Scan for the cell matching the given text and deliver its [x, y] coordinate at center. 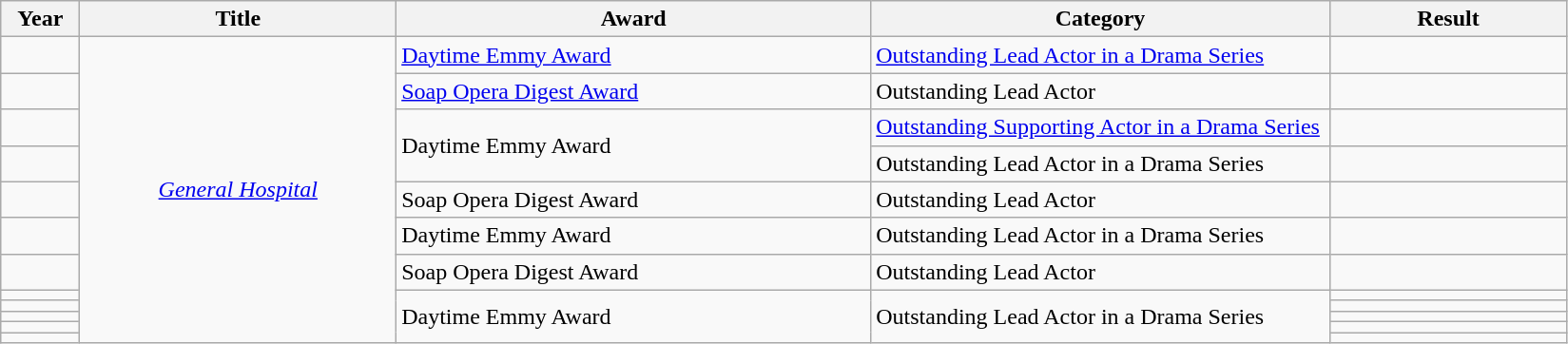
Result [1448, 19]
Outstanding Supporting Actor in a Drama Series [1100, 127]
Year [40, 19]
Title [238, 19]
Category [1100, 19]
Award [633, 19]
General Hospital [238, 190]
